Provide the [x, y] coordinate of the cell's center where the given text is located.  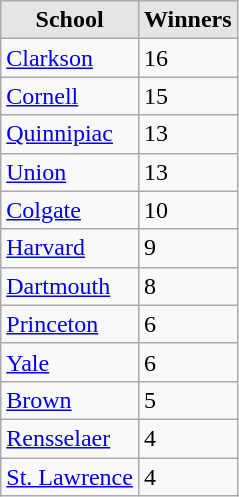
Clarkson [70, 58]
Colgate [70, 210]
10 [188, 210]
Winners [188, 20]
Yale [70, 362]
St. Lawrence [70, 477]
Brown [70, 400]
Rensselaer [70, 438]
Quinnipiac [70, 134]
5 [188, 400]
9 [188, 248]
Harvard [70, 248]
School [70, 20]
8 [188, 286]
Princeton [70, 324]
16 [188, 58]
Dartmouth [70, 286]
Union [70, 172]
15 [188, 96]
Cornell [70, 96]
